Detect which cell encompasses the target text, then output its [x, y] center coordinate. 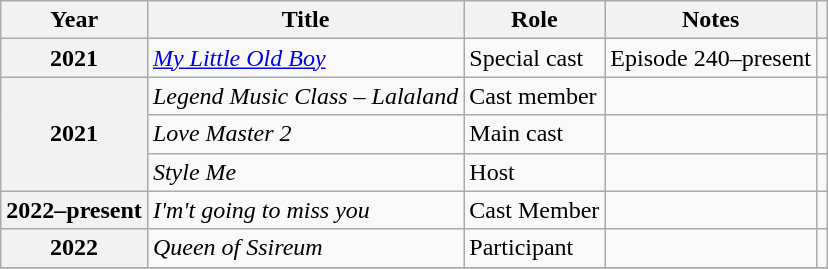
Year [74, 20]
Title [305, 20]
2022–present [74, 210]
Legend Music Class – Lalaland [305, 96]
Main cast [534, 134]
2022 [74, 248]
Host [534, 172]
Special cast [534, 58]
My Little Old Boy [305, 58]
Role [534, 20]
Notes [711, 20]
I'm't going to miss you [305, 210]
Love Master 2 [305, 134]
Cast member [534, 96]
Episode 240–present [711, 58]
Style Me [305, 172]
Cast Member [534, 210]
Participant [534, 248]
Queen of Ssireum [305, 248]
